Determine the [x, y] coordinate at the center of the cell enclosing the given text.  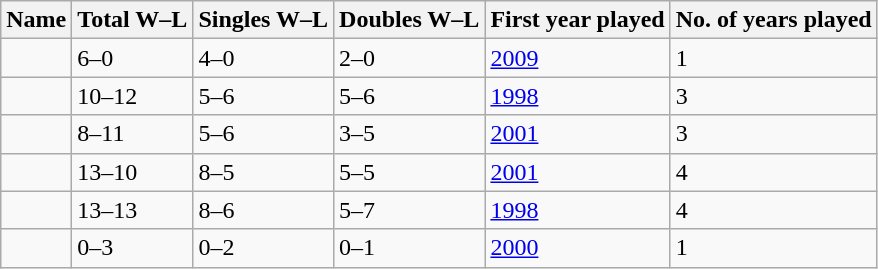
Doubles W–L [410, 20]
10–12 [132, 96]
0–2 [264, 248]
13–13 [132, 210]
8–5 [264, 172]
First year played [578, 20]
8–11 [132, 134]
2000 [578, 248]
3–5 [410, 134]
13–10 [132, 172]
Singles W–L [264, 20]
2009 [578, 58]
6–0 [132, 58]
Total W–L [132, 20]
No. of years played [774, 20]
5–5 [410, 172]
8–6 [264, 210]
0–1 [410, 248]
2–0 [410, 58]
Name [36, 20]
4–0 [264, 58]
0–3 [132, 248]
5–7 [410, 210]
